Return the [X, Y] coordinate for the center point of the cell that contains the specified text.  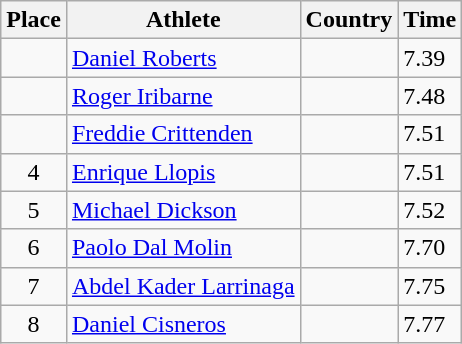
Freddie Crittenden [183, 134]
7 [34, 286]
Abdel Kader Larrinaga [183, 286]
Place [34, 20]
5 [34, 210]
7.77 [430, 324]
Athlete [183, 20]
Daniel Cisneros [183, 324]
Roger Iribarne [183, 96]
Daniel Roberts [183, 58]
Michael Dickson [183, 210]
Time [430, 20]
7.75 [430, 286]
7.48 [430, 96]
8 [34, 324]
7.52 [430, 210]
6 [34, 248]
4 [34, 172]
7.39 [430, 58]
Paolo Dal Molin [183, 248]
Enrique Llopis [183, 172]
Country [349, 20]
7.70 [430, 248]
